For the text-containing cell, return its midpoint in [x, y] coordinate format. 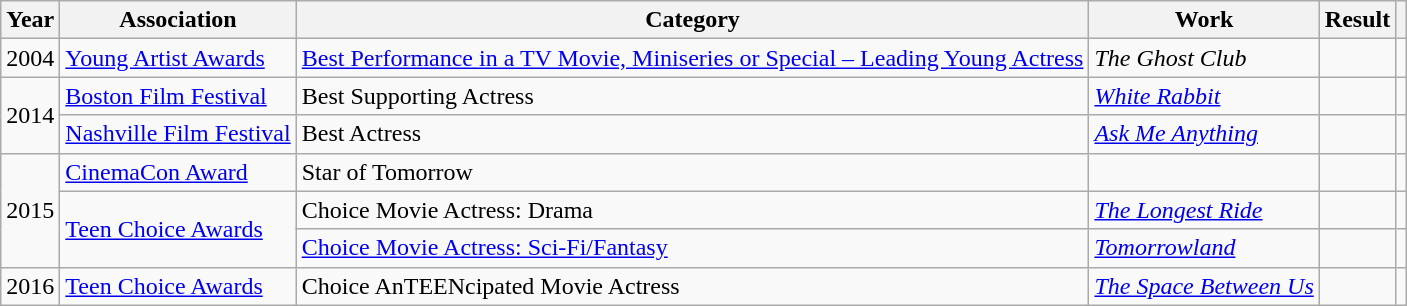
Year [30, 20]
CinemaCon Award [178, 172]
Choice Movie Actress: Drama [692, 210]
Tomorrowland [1204, 248]
Category [692, 20]
2015 [30, 210]
Star of Tomorrow [692, 172]
Boston Film Festival [178, 96]
2004 [30, 58]
The Longest Ride [1204, 210]
Best Performance in a TV Movie, Miniseries or Special – Leading Young Actress [692, 58]
White Rabbit [1204, 96]
Young Artist Awards [178, 58]
Nashville Film Festival [178, 134]
2014 [30, 115]
Choice AnTEENcipated Movie Actress [692, 286]
Association [178, 20]
Best Actress [692, 134]
Ask Me Anything [1204, 134]
Work [1204, 20]
Best Supporting Actress [692, 96]
Result [1357, 20]
Choice Movie Actress: Sci-Fi/Fantasy [692, 248]
The Space Between Us [1204, 286]
2016 [30, 286]
The Ghost Club [1204, 58]
